Pinpoint the cell where the given text exists, returning its [X, Y] midpoint coordinate. 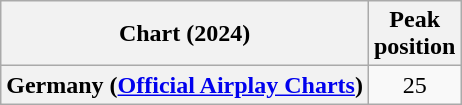
Germany (Official Airplay Charts) [185, 85]
25 [414, 85]
Peakposition [414, 34]
Chart (2024) [185, 34]
